Pinpoint the cell where the given text exists, returning its [x, y] midpoint coordinate. 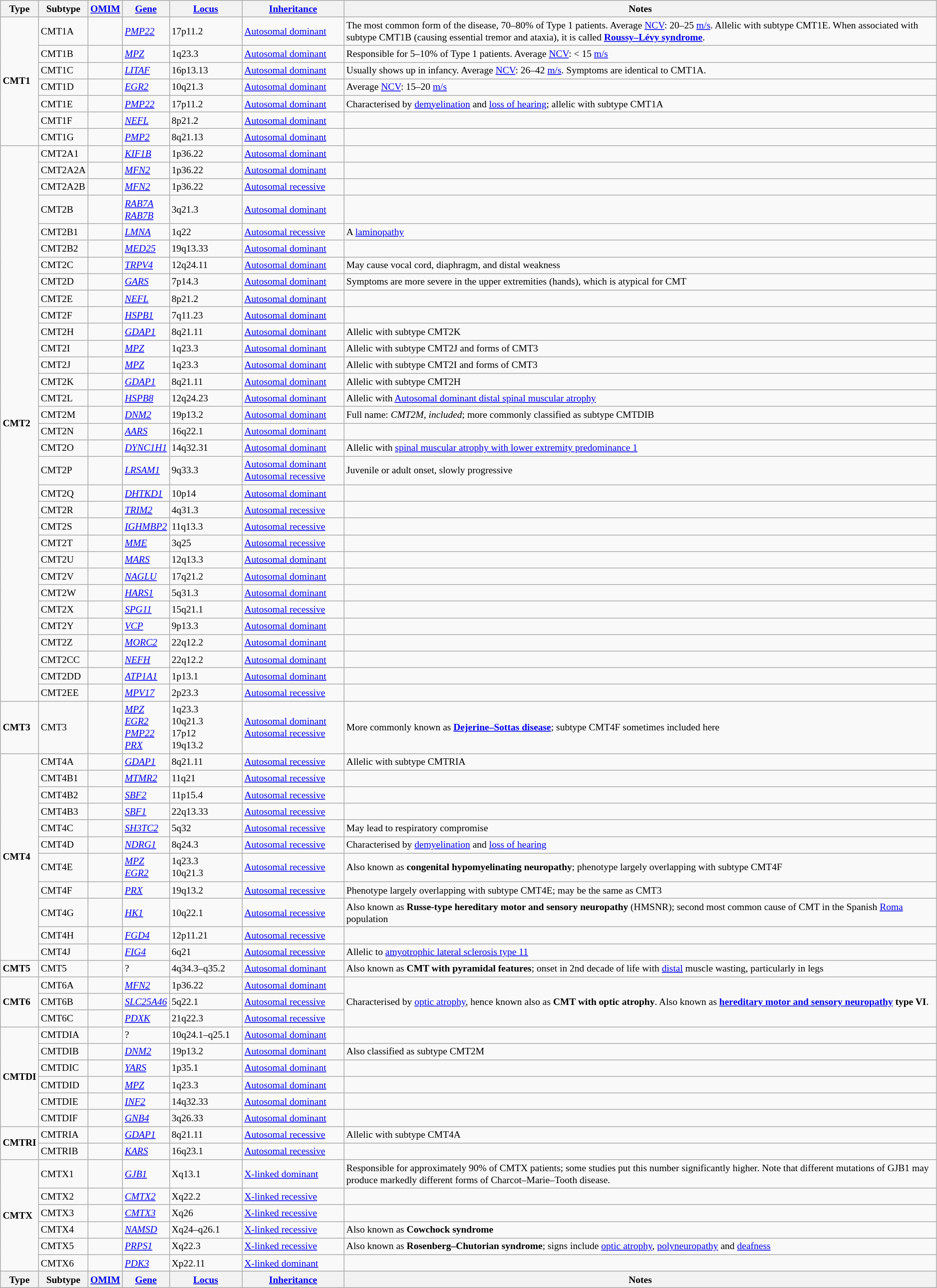
Allelic with subtype CMTRIA [640, 762]
CMT2D [63, 282]
2p23.3 [206, 693]
CMTRIB [63, 1151]
CMT6B [63, 1001]
CMT2I [63, 348]
PDXK [146, 1018]
CMT6C [63, 1018]
LRSAM1 [146, 470]
10q22.1 [206, 913]
11q13.3 [206, 526]
INF2 [146, 1101]
CMT4 [19, 857]
Average NCV: 15–20 m/s [640, 87]
1q23.310q21.3 [206, 868]
11p15.4 [206, 795]
CMT4H [63, 936]
CMT1C [63, 71]
LMNA [146, 232]
CMT2H [63, 331]
Juvenile or adult onset, slowly progressive [640, 470]
5q32 [206, 828]
May lead to respiratory compromise [640, 828]
CMTDIB [63, 1051]
9q33.3 [206, 470]
CMT1F [63, 120]
Xq22.2 [206, 1196]
Allelic with subtype CMT2I and forms of CMT3 [640, 364]
CMT2Q [63, 493]
CMT6 [19, 1002]
CMT4F [63, 890]
KIF1B [146, 154]
GJB1 [146, 1174]
CMTX1 [63, 1174]
CMT2B [63, 210]
4q31.3 [206, 510]
3q25 [206, 543]
Full name: CMT2M, included; more commonly classified as subtype CMTDIB [640, 414]
3q26.33 [206, 1118]
May cause vocal cord, diaphragm, and distal weakness [640, 266]
15q21.1 [206, 609]
12q24.23 [206, 398]
PDK3 [146, 1263]
Xp22.11 [206, 1263]
NDRG1 [146, 845]
CMT2M [63, 414]
HSPB8 [146, 398]
Usually shows up in infancy. Average NCV: 26–42 m/s. Symptoms are identical to CMT1A. [640, 71]
MARS [146, 559]
DYNC1H1 [146, 448]
Allelic with spinal muscular atrophy with lower extremity predominance 1 [640, 448]
CMT2Z [63, 643]
YARS [146, 1068]
Also known as Russe-type hereditary motor and sensory neuropathy (HMSNR); second most common cause of CMT in the Spanish Roma population [640, 913]
CMTRI [19, 1143]
CMTDIF [63, 1118]
GNB4 [146, 1118]
HARS1 [146, 593]
3q21.3 [206, 210]
NEFH [146, 659]
NAMSD [146, 1230]
19q13.33 [206, 249]
10q24.1–q25.1 [206, 1034]
MED25 [146, 249]
CMT4C [63, 828]
AARS [146, 431]
Allelic with subtype CMT2K [640, 331]
HK1 [146, 913]
Phenotype largely overlapping with subtype CMT4E; may be the same as CMT3 [640, 890]
CMT2A2A [63, 170]
DHTKD1 [146, 493]
CMT1 [19, 81]
CMT2 [19, 423]
MTMR2 [146, 779]
PRPS1 [146, 1246]
SH3TC2 [146, 828]
Xq22.3 [206, 1246]
CMT4E [63, 868]
1q23.310q21.317p1219q13.2 [206, 727]
TRIM2 [146, 510]
SBF2 [146, 795]
CMTDIE [63, 1101]
Allelic to amyotrophic lateral sclerosis type 11 [640, 952]
MME [146, 543]
CMT6A [63, 985]
FIG4 [146, 952]
1p35.1 [206, 1068]
9p13.3 [206, 626]
CMT2B2 [63, 249]
10p14 [206, 493]
Also known as Rosenberg–Chutorian syndrome; signs include optic atrophy, polyneuropathy and deafness [640, 1246]
CMTDI [19, 1076]
CMT1G [63, 137]
Allelic with subtype CMT2J and forms of CMT3 [640, 348]
CMT2K [63, 381]
CMT2DD [63, 676]
Also known as congenital hypomyelinating neuropathy; phenotype largely overlapping with subtype CMT4F [640, 868]
HSPB1 [146, 316]
CMT1D [63, 87]
CMT2W [63, 593]
Also known as Cowchock syndrome [640, 1230]
Also known as CMT with pyramidal features; onset in 2nd decade of life with distal muscle wasting, particularly in legs [640, 968]
Allelic with subtype CMT2H [640, 381]
12q24.11 [206, 266]
MPV17 [146, 693]
SLC25A46 [146, 1001]
10q21.3 [206, 87]
CMT2EE [63, 693]
SPG11 [146, 609]
CMT2A2B [63, 187]
CMT4B2 [63, 795]
CMTX5 [63, 1246]
MPZEGR2 [146, 868]
12p11.21 [206, 936]
Xq13.1 [206, 1174]
CMT4G [63, 913]
MORC2 [146, 643]
CMT2B1 [63, 232]
CMTX6 [63, 1263]
8q24.3 [206, 845]
CMT4B3 [63, 812]
14q32.33 [206, 1101]
19q13.2 [206, 890]
1p13.1 [206, 676]
CMT2F [63, 316]
CMT2P [63, 470]
7p14.3 [206, 282]
CMT2J [63, 364]
CMT1E [63, 104]
22q13.33 [206, 812]
CMT4J [63, 952]
CMTX4 [63, 1230]
CMT2R [63, 510]
CMT1B [63, 54]
Symptoms are more severe in the upper extremities (hands), which is atypical for CMT [640, 282]
Xq24–q26.1 [206, 1230]
Allelic with Autosomal dominant distal spinal muscular atrophy [640, 398]
CMT2Y [63, 626]
CMT2CC [63, 659]
CMT4A [63, 762]
CMT2E [63, 299]
4q34.3–q35.2 [206, 968]
14q32.31 [206, 448]
Also classified as subtype CMT2M [640, 1051]
7q11.23 [206, 316]
CMT2U [63, 559]
CMT4B1 [63, 779]
16p13.13 [206, 71]
5q31.3 [206, 593]
EGR2 [146, 87]
SBF1 [146, 812]
CMT2X [63, 609]
Responsible for 5–10% of Type 1 patients. Average NCV: < 15 m/s [640, 54]
GARS [146, 282]
16q22.1 [206, 431]
5q22.1 [206, 1001]
LITAF [146, 71]
RAB7ARAB7B [146, 210]
16q23.1 [206, 1151]
CMTX [19, 1216]
CMT2S [63, 526]
ATP1A1 [146, 676]
Characterised by optic atrophy, hence known also as CMT with optic atrophy. Also known as hereditary motor and sensory neuropathy type VI. [640, 1002]
CMT2O [63, 448]
CMTDIC [63, 1068]
CMT2V [63, 576]
CMT1A [63, 31]
6q21 [206, 952]
IGHMBP2 [146, 526]
CMT2N [63, 431]
12q13.3 [206, 559]
Allelic with subtype CMT4A [640, 1134]
FGD4 [146, 936]
Characterised by demyelination and loss of hearing [640, 845]
1q22 [206, 232]
A laminopathy [640, 232]
CMTDIA [63, 1034]
Characterised by demyelination and loss of hearing; allelic with subtype CMT1A [640, 104]
TRPV4 [146, 266]
NAGLU [146, 576]
VCP [146, 626]
21q22.3 [206, 1018]
CMT2C [63, 266]
CMT2L [63, 398]
8q21.13 [206, 137]
17q21.2 [206, 576]
CMT2A1 [63, 154]
CMT2T [63, 543]
MPZEGR2PMP22PRX [146, 727]
More commonly known as Dejerine–Sottas disease; subtype CMT4F sometimes included here [640, 727]
CMT4D [63, 845]
Xq26 [206, 1213]
KARS [146, 1151]
11q21 [206, 779]
CMTRIA [63, 1134]
CMTDID [63, 1084]
PMP2 [146, 137]
PRX [146, 890]
